Search for the cell housing the specified text and yield its (x, y) center coordinate. 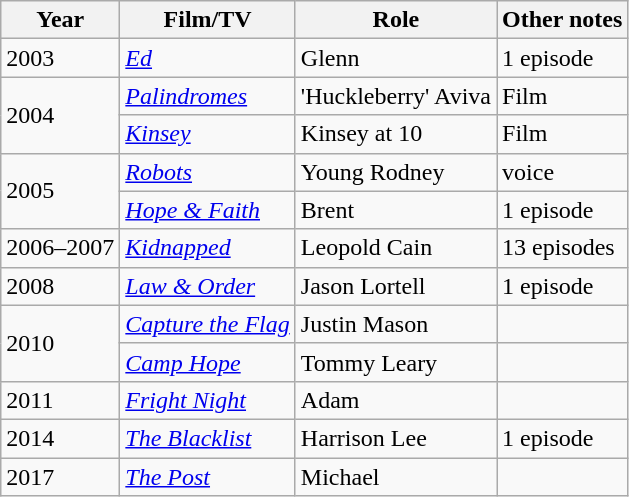
Kinsey (208, 134)
Adam (396, 400)
Law & Order (208, 286)
Leopold Cain (396, 248)
The Blacklist (208, 438)
Young Rodney (396, 172)
Capture the Flag (208, 324)
Film/TV (208, 20)
2017 (60, 477)
voice (562, 172)
Other notes (562, 20)
'Huckleberry' Aviva (396, 96)
The Post (208, 477)
Brent (396, 210)
Year (60, 20)
Hope & Faith (208, 210)
Kidnapped (208, 248)
Palindromes (208, 96)
Harrison Lee (396, 438)
Kinsey at 10 (396, 134)
Justin Mason (396, 324)
Ed (208, 58)
Fright Night (208, 400)
2010 (60, 343)
Camp Hope (208, 362)
Robots (208, 172)
2005 (60, 191)
2006–2007 (60, 248)
13 episodes (562, 248)
2004 (60, 115)
2008 (60, 286)
Jason Lortell (396, 286)
Michael (396, 477)
2003 (60, 58)
2014 (60, 438)
Role (396, 20)
Tommy Leary (396, 362)
Glenn (396, 58)
2011 (60, 400)
